Identify which cell holds the provided text, then report its [x, y] central coordinate. 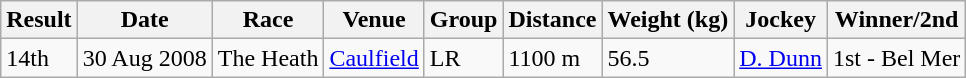
1st - Bel Mer [896, 58]
Date [144, 20]
56.5 [668, 58]
Race [268, 20]
Venue [374, 20]
D. Dunn [781, 58]
Jockey [781, 20]
Distance [552, 20]
1100 m [552, 58]
Weight (kg) [668, 20]
30 Aug 2008 [144, 58]
LR [464, 58]
Winner/2nd [896, 20]
14th [39, 58]
Caulfield [374, 58]
Result [39, 20]
Group [464, 20]
The Heath [268, 58]
